Extract the (x, y) coordinate from the center of the cell holding the provided text.  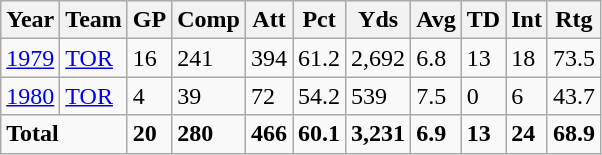
0 (483, 96)
539 (378, 96)
Yds (378, 20)
72 (268, 96)
43.7 (574, 96)
3,231 (378, 134)
Team (94, 20)
16 (149, 58)
Avg (436, 20)
2,692 (378, 58)
241 (209, 58)
6 (527, 96)
Rtg (574, 20)
6.9 (436, 134)
Year (30, 20)
24 (527, 134)
1979 (30, 58)
1980 (30, 96)
54.2 (320, 96)
Int (527, 20)
60.1 (320, 134)
TD (483, 20)
7.5 (436, 96)
18 (527, 58)
Total (64, 134)
68.9 (574, 134)
6.8 (436, 58)
394 (268, 58)
GP (149, 20)
73.5 (574, 58)
Pct (320, 20)
280 (209, 134)
61.2 (320, 58)
20 (149, 134)
4 (149, 96)
Comp (209, 20)
466 (268, 134)
Att (268, 20)
39 (209, 96)
